Provide the [X, Y] coordinate of the cell's center where the given text is located.  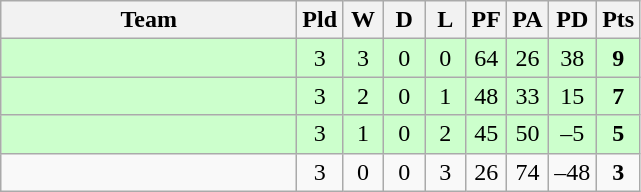
33 [528, 96]
5 [618, 134]
Pts [618, 20]
D [404, 20]
38 [572, 58]
Pld [320, 20]
Team [149, 20]
–5 [572, 134]
–48 [572, 172]
74 [528, 172]
64 [486, 58]
48 [486, 96]
45 [486, 134]
15 [572, 96]
L [446, 20]
7 [618, 96]
PA [528, 20]
9 [618, 58]
50 [528, 134]
PD [572, 20]
W [364, 20]
PF [486, 20]
